Determine the [x, y] coordinate at the center of the cell enclosing the given text.  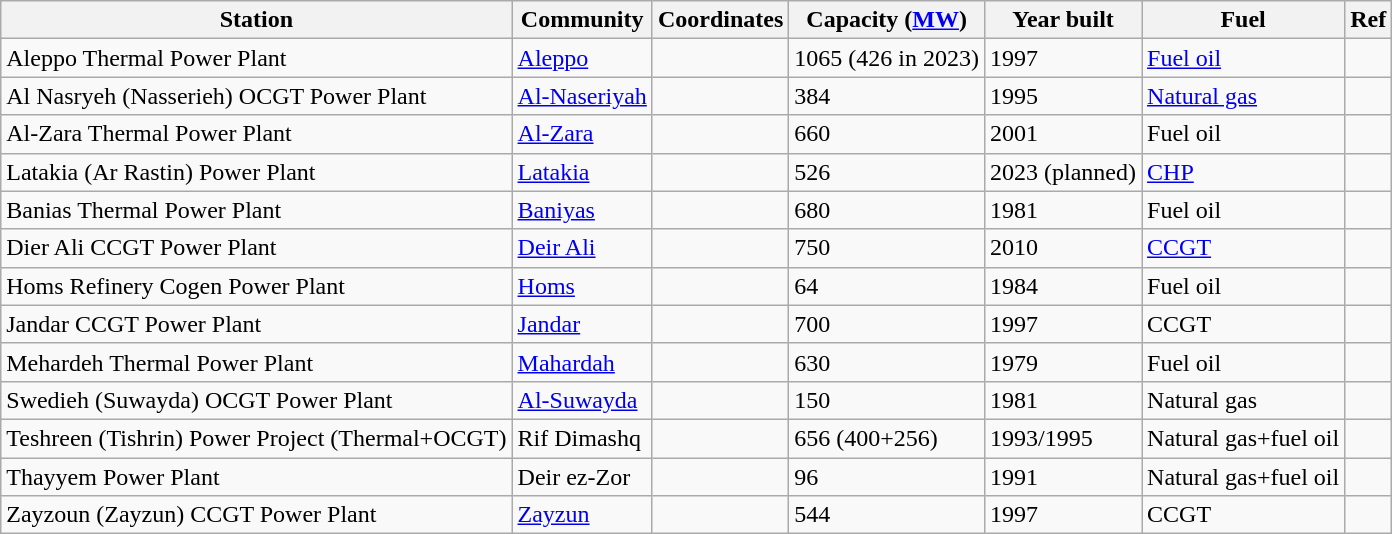
Teshreen (Tishrin) Power Project (Thermal+OCGT) [256, 438]
Al-Zara Thermal Power Plant [256, 134]
Thayyem Power Plant [256, 477]
Community [582, 20]
Homs Refinery Cogen Power Plant [256, 286]
96 [887, 477]
750 [887, 248]
Deir ez-Zor [582, 477]
Dier Ali CCGT Power Plant [256, 248]
630 [887, 362]
Rif Dimashq [582, 438]
Latakia (Ar Rastin) Power Plant [256, 172]
Jandar [582, 324]
Capacity (MW) [887, 20]
Swedieh (Suwayda) OCGT Power Plant [256, 400]
Station [256, 20]
Aleppo Thermal Power Plant [256, 58]
Latakia [582, 172]
2023 (planned) [1062, 172]
Mehardeh Thermal Power Plant [256, 362]
656 (400+256) [887, 438]
660 [887, 134]
Al-Naseriyah [582, 96]
Zayzun [582, 515]
CHP [1244, 172]
1991 [1062, 477]
700 [887, 324]
Al-Suwayda [582, 400]
680 [887, 210]
Banias Thermal Power Plant [256, 210]
526 [887, 172]
Al Nasryeh (Nasserieh) OCGT Power Plant [256, 96]
384 [887, 96]
Fuel [1244, 20]
2001 [1062, 134]
1993/1995 [1062, 438]
Baniyas [582, 210]
1984 [1062, 286]
544 [887, 515]
Deir Ali [582, 248]
1995 [1062, 96]
Coordinates [720, 20]
Mahardah [582, 362]
Aleppo [582, 58]
Homs [582, 286]
150 [887, 400]
Jandar CCGT Power Plant [256, 324]
64 [887, 286]
1065 (426 in 2023) [887, 58]
Ref [1368, 20]
1979 [1062, 362]
Al-Zara [582, 134]
2010 [1062, 248]
Year built [1062, 20]
Zayzoun (Zayzun) CCGT Power Plant [256, 515]
